Return the [X, Y] coordinate for the center point of the cell that contains the specified text.  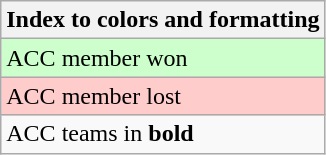
ACC teams in bold [163, 134]
ACC member won [163, 58]
Index to colors and formatting [163, 20]
ACC member lost [163, 96]
